Determine the [X, Y] coordinate at the center of the cell enclosing the given text.  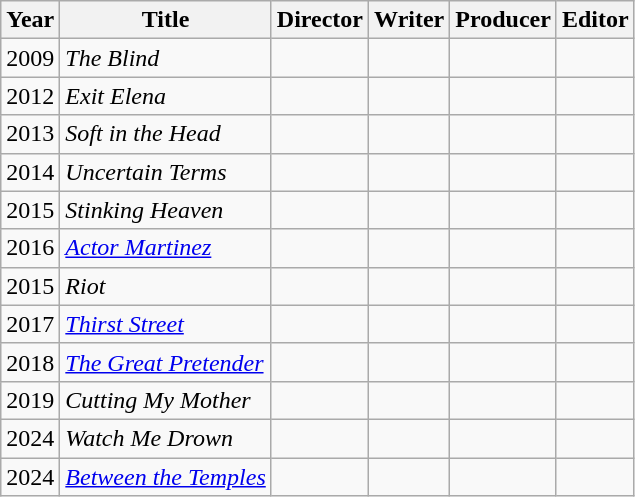
2009 [30, 58]
Producer [504, 20]
Uncertain Terms [166, 172]
2013 [30, 134]
Editor [595, 20]
Soft in the Head [166, 134]
Year [30, 20]
Watch Me Drown [166, 438]
2019 [30, 400]
The Great Pretender [166, 362]
Director [320, 20]
Exit Elena [166, 96]
Actor Martinez [166, 248]
Between the Temples [166, 477]
Cutting My Mother [166, 400]
2012 [30, 96]
2016 [30, 248]
The Blind [166, 58]
Thirst Street [166, 324]
Stinking Heaven [166, 210]
Writer [410, 20]
Title [166, 20]
2014 [30, 172]
2017 [30, 324]
Riot [166, 286]
2018 [30, 362]
